Identify which cell holds the provided text, then report its [x, y] central coordinate. 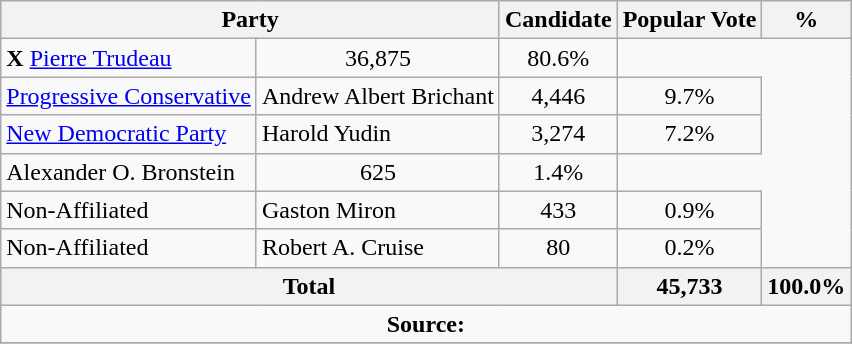
625 [378, 172]
Harold Yudin [378, 134]
9.7% [690, 96]
7.2% [690, 134]
433 [558, 210]
36,875 [378, 58]
Candidate [558, 20]
4,446 [558, 96]
3,274 [558, 134]
Alexander O. Bronstein [129, 172]
New Democratic Party [129, 134]
0.2% [690, 248]
Progressive Conservative [129, 96]
Gaston Miron [378, 210]
Party [250, 20]
100.0% [806, 286]
Andrew Albert Brichant [378, 96]
Robert A. Cruise [378, 248]
1.4% [558, 172]
% [806, 20]
80 [558, 248]
0.9% [690, 210]
80.6% [558, 58]
Total [309, 286]
Popular Vote [690, 20]
X Pierre Trudeau [129, 58]
45,733 [690, 286]
Source: [426, 324]
